Output the (X, Y) coordinate of the center of the cell containing the given text.  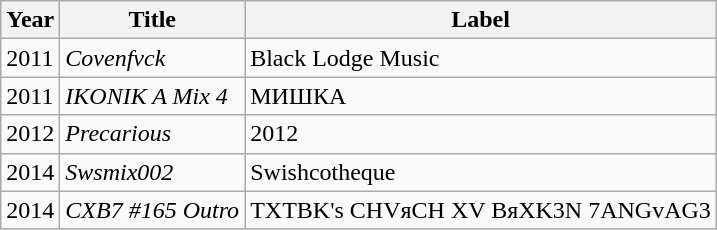
CXB7 #165 Outro (152, 210)
Swsmix002 (152, 172)
Title (152, 20)
Swishcotheque (481, 172)
Label (481, 20)
Black Lodge Music (481, 58)
Year (30, 20)
Covenfvck (152, 58)
Precarious (152, 134)
IKONIK A Mix 4 (152, 96)
МИШКА (481, 96)
TXTBK's CHVяCH XV BяXK3N 7ANGvAG3 (481, 210)
